Provide the (x, y) coordinate of the cell's center where the given text is located.  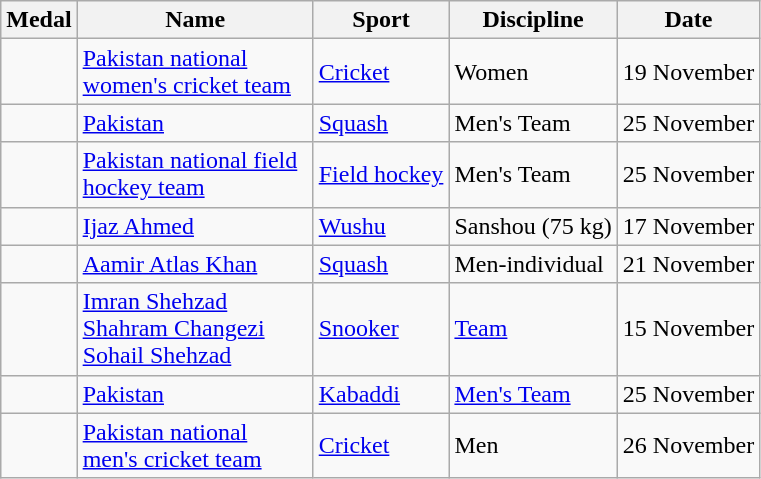
Date (688, 20)
Aamir Atlas Khan (195, 264)
Sport (381, 20)
17 November (688, 226)
21 November (688, 264)
Pakistan national women's cricket team (195, 72)
Sanshou (75 kg) (533, 226)
19 November (688, 72)
Wushu (381, 226)
Medal (39, 20)
Ijaz Ahmed (195, 226)
26 November (688, 446)
Snooker (381, 329)
Pakistan national men's cricket team (195, 446)
Men-individual (533, 264)
Women (533, 72)
Name (195, 20)
Pakistan national field hockey team (195, 174)
Discipline (533, 20)
15 November (688, 329)
Field hockey (381, 174)
Kabaddi (381, 394)
Team (533, 329)
Imran Shehzad Shahram Changezi Sohail Shehzad (195, 329)
Men (533, 446)
